Return the [x, y] coordinate for the center point of the cell that contains the specified text.  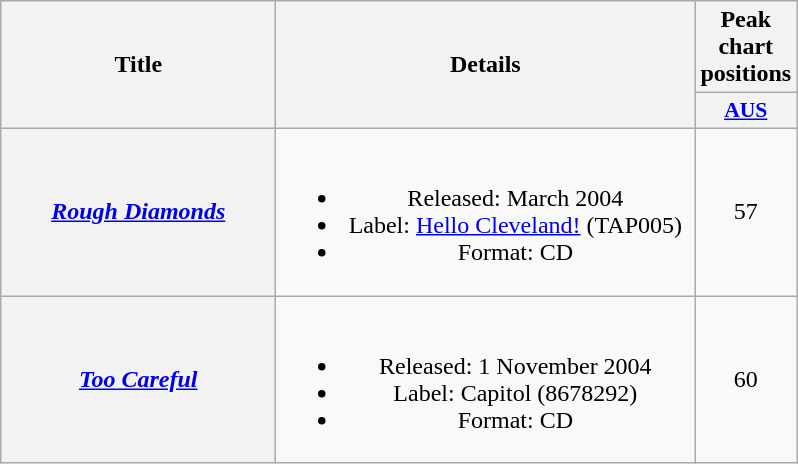
Released: March 2004Label: Hello Cleveland! (TAP005)Format: CD [486, 212]
60 [746, 380]
Details [486, 65]
Rough Diamonds [138, 212]
AUS [746, 111]
Released: 1 November 2004Label: Capitol (8678292)Format: CD [486, 380]
Title [138, 65]
Too Careful [138, 380]
Peak chart positions [746, 47]
57 [746, 212]
